Identify which cell holds the provided text, then report its [X, Y] central coordinate. 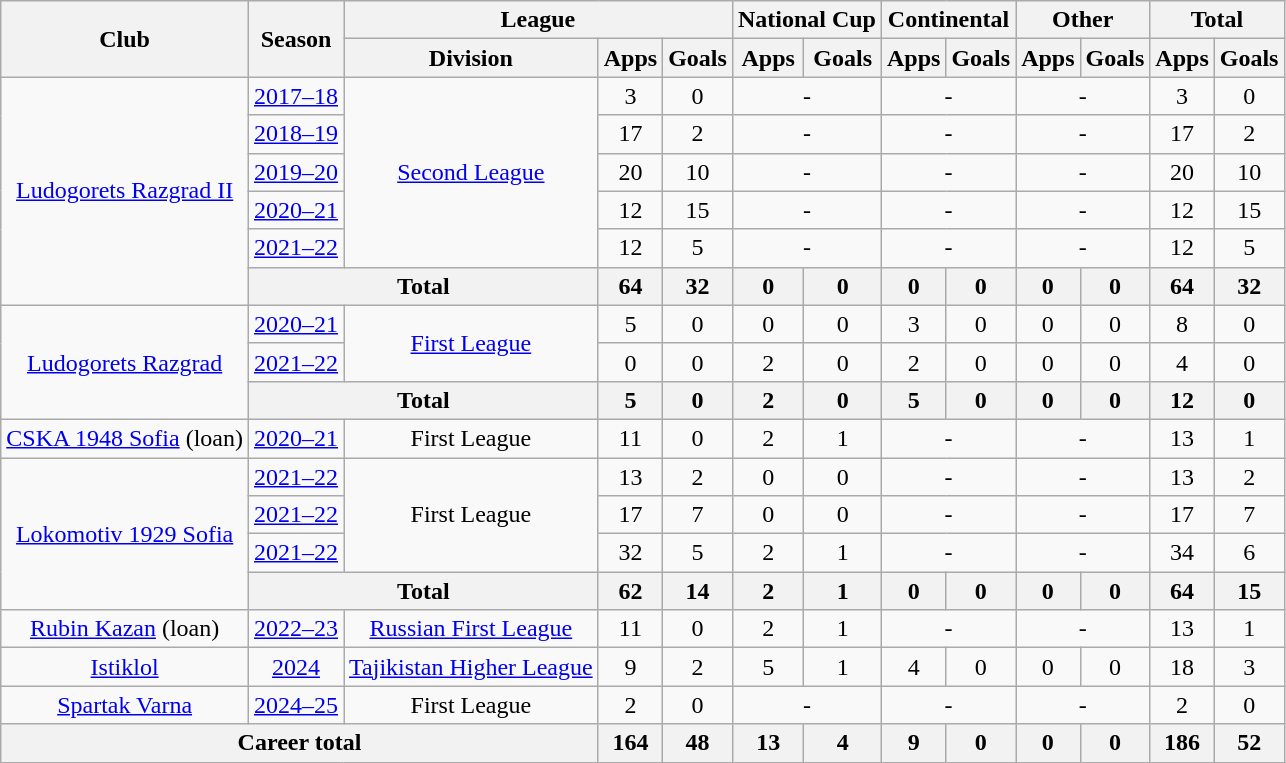
62 [630, 591]
Season [296, 39]
Club [125, 39]
Other [1083, 20]
League [538, 20]
164 [630, 743]
Second League [472, 172]
Ludogorets Razgrad II [125, 191]
8 [1182, 324]
Career total [300, 743]
186 [1182, 743]
2024–25 [296, 705]
34 [1182, 553]
National Cup [806, 20]
2019–20 [296, 172]
18 [1182, 667]
6 [1249, 553]
Ludogorets Razgrad [125, 362]
48 [698, 743]
2022–23 [296, 629]
Division [472, 58]
14 [698, 591]
Istiklol [125, 667]
Continental [948, 20]
Spartak Varna [125, 705]
52 [1249, 743]
Rubin Kazan (loan) [125, 629]
2017–18 [296, 96]
Lokomotiv 1929 Sofia [125, 534]
Tajikistan Higher League [472, 667]
2018–19 [296, 134]
CSKA 1948 Sofia (loan) [125, 438]
Russian First League [472, 629]
2024 [296, 667]
